For the text-containing cell, return its midpoint in [X, Y] coordinate format. 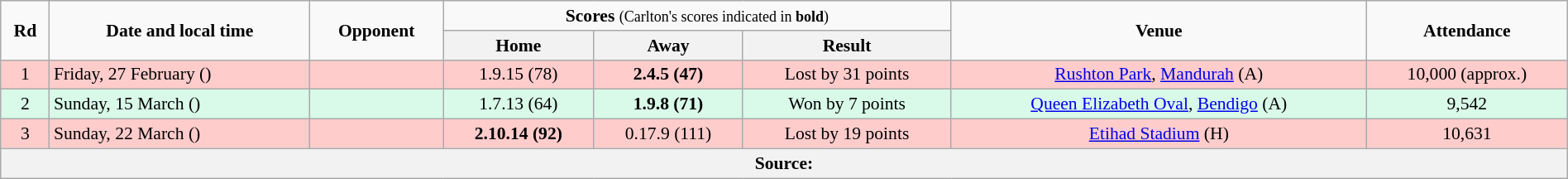
1.9.15 (78) [519, 75]
Rushton Park, Mandurah (A) [1159, 75]
Scores (Carlton's scores indicated in bold) [698, 16]
10,000 (approx.) [1467, 75]
Result [847, 46]
1 [25, 75]
Source: [784, 163]
Away [668, 46]
10,631 [1467, 134]
1.7.13 (64) [519, 104]
1.9.8 (71) [668, 104]
2.4.5 (47) [668, 75]
Home [519, 46]
Lost by 19 points [847, 134]
Won by 7 points [847, 104]
3 [25, 134]
2.10.14 (92) [519, 134]
Friday, 27 February () [180, 75]
Queen Elizabeth Oval, Bendigo (A) [1159, 104]
Lost by 31 points [847, 75]
Sunday, 22 March () [180, 134]
Sunday, 15 March () [180, 104]
Rd [25, 30]
Venue [1159, 30]
Opponent [377, 30]
Attendance [1467, 30]
2 [25, 104]
Date and local time [180, 30]
9,542 [1467, 104]
0.17.9 (111) [668, 134]
Etihad Stadium (H) [1159, 134]
